Locate the cell with the specified text and output its (X, Y) center coordinate. 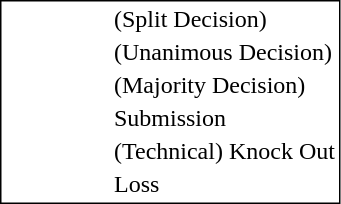
(Majority Decision) (224, 85)
Loss (224, 185)
(Technical) Knock Out (224, 151)
(Split Decision) (224, 19)
(Unanimous Decision) (224, 53)
Submission (224, 119)
